Provide the [X, Y] coordinate of the cell's center where the given text is located.  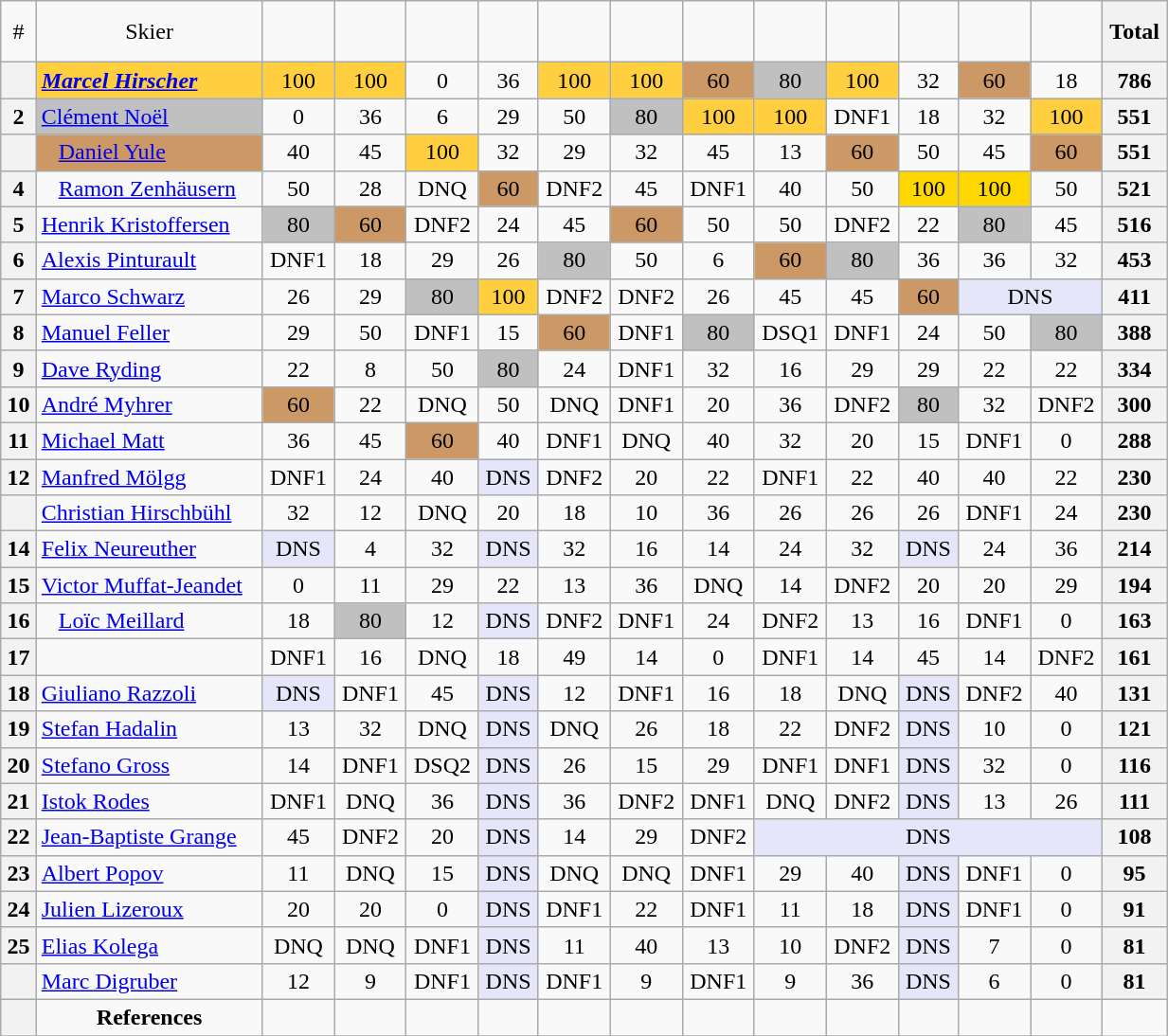
131 [1135, 693]
Christian Hirschbühl [150, 513]
Stefano Gross [150, 765]
5 [19, 224]
Skier [150, 32]
Michael Matt [150, 440]
111 [1135, 801]
2 [19, 116]
91 [1135, 909]
# [19, 32]
Julien Lizeroux [150, 909]
Elias Kolega [150, 945]
DSQ1 [790, 332]
49 [574, 657]
Alexis Pinturault [150, 260]
28 [370, 188]
Victor Muffat-Jeandet [150, 585]
Albert Popov [150, 873]
194 [1135, 585]
116 [1135, 765]
Stefan Hadalin [150, 729]
214 [1135, 549]
Marcel Hirscher [150, 80]
Ramon Zenhäusern [150, 188]
19 [19, 729]
121 [1135, 729]
108 [1135, 837]
786 [1135, 80]
161 [1135, 657]
André Myhrer [150, 404]
References [150, 1017]
21 [19, 801]
163 [1135, 621]
Istok Rodes [150, 801]
Henrik Kristoffersen [150, 224]
288 [1135, 440]
521 [1135, 188]
453 [1135, 260]
Giuliano Razzoli [150, 693]
Felix Neureuther [150, 549]
516 [1135, 224]
300 [1135, 404]
Daniel Yule [150, 152]
DSQ2 [442, 765]
Dave Ryding [150, 368]
Clément Noël [150, 116]
388 [1135, 332]
Total [1135, 32]
Marc Digruber [150, 981]
95 [1135, 873]
17 [19, 657]
411 [1135, 296]
23 [19, 873]
25 [19, 945]
Marco Schwarz [150, 296]
334 [1135, 368]
Manuel Feller [150, 332]
Manfred Mölgg [150, 476]
Jean-Baptiste Grange [150, 837]
Loïc Meillard [150, 621]
